Determine the (X, Y) coordinate at the center of the cell enclosing the given text.  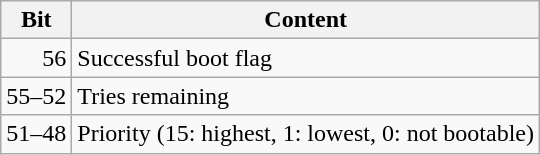
51–48 (36, 134)
Tries remaining (306, 96)
Content (306, 20)
55–52 (36, 96)
56 (36, 58)
Priority (15: highest, 1: lowest, 0: not bootable) (306, 134)
Successful boot flag (306, 58)
Bit (36, 20)
